Scan for the cell matching the given text and deliver its [X, Y] coordinate at center. 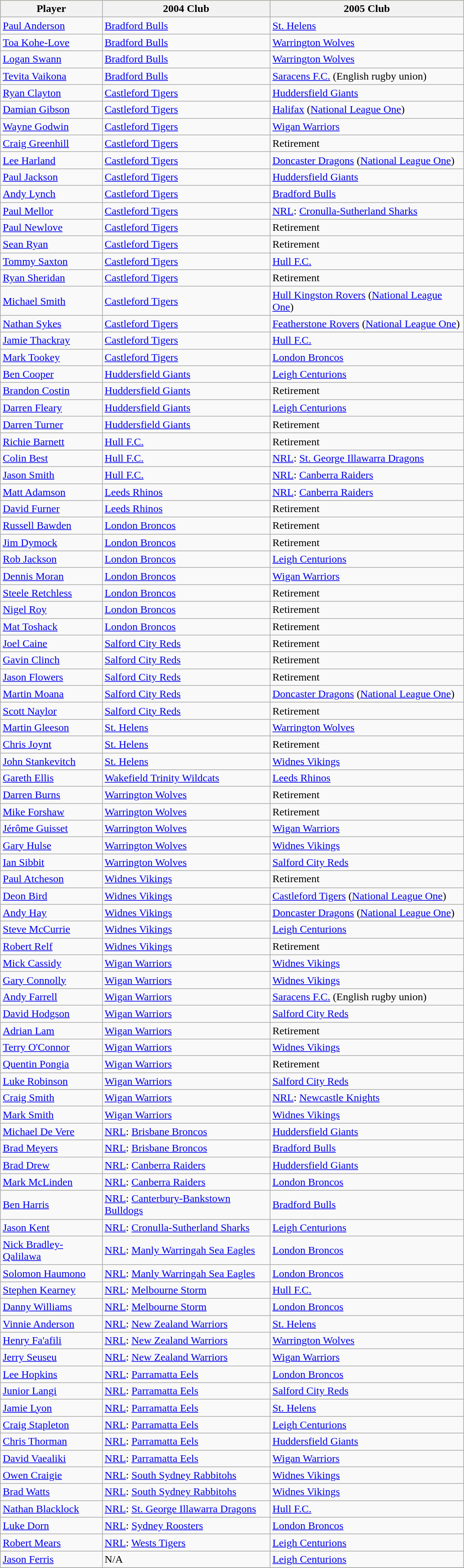
Logan Swann [51, 59]
Wayne Godwin [51, 126]
Tevita Vaikona [51, 76]
Steve McCurrie [51, 929]
David Furner [51, 509]
Gareth Ellis [51, 778]
NRL: Sydney Roosters [186, 1526]
Paul Atcheson [51, 879]
Deon Bird [51, 896]
Michael De Vere [51, 1132]
Martin Gleeson [51, 727]
Lee Harland [51, 160]
Craig Stapleton [51, 1425]
Stephen Kearney [51, 1290]
Paul Anderson [51, 26]
Chris Thorman [51, 1442]
Jerry Seuseu [51, 1358]
Danny Williams [51, 1307]
Brad Watts [51, 1492]
Michael Smith [51, 301]
Colin Best [51, 458]
Solomon Haumono [51, 1273]
2004 Club [186, 9]
Darren Turner [51, 425]
Jérôme Guisset [51, 829]
Ian Sibbit [51, 862]
Robert Mears [51, 1542]
Ben Cooper [51, 374]
Henry Fa'afili [51, 1341]
Jason Kent [51, 1228]
Dennis Moran [51, 576]
Adrian Lam [51, 1031]
Craig Smith [51, 1098]
Ben Harris [51, 1205]
Mick Cassidy [51, 963]
David Hodgson [51, 1013]
Jamie Lyon [51, 1408]
Chris Joynt [51, 744]
Nathan Sykes [51, 324]
Damian Gibson [51, 110]
Jason Smith [51, 475]
Quentin Pongia [51, 1064]
Nigel Roy [51, 610]
Brandon Costin [51, 391]
David Vaealiki [51, 1458]
Hull Kingston Rovers (National League One) [367, 301]
Darren Burns [51, 795]
Nick Bradley-Qalilawa [51, 1251]
Vinnie Anderson [51, 1323]
Wakefield Trinity Wildcats [186, 778]
Player [51, 9]
Mark McLinden [51, 1182]
Luke Robinson [51, 1081]
Matt Adamson [51, 492]
Jamie Thackray [51, 340]
Junior Langi [51, 1391]
Craig Greenhill [51, 143]
Mike Forshaw [51, 812]
N/A [186, 1559]
Lee Hopkins [51, 1374]
Nathan Blacklock [51, 1509]
Andy Lynch [51, 194]
Luke Dorn [51, 1526]
Owen Craigie [51, 1475]
Halifax (National League One) [367, 110]
NRL: Newcastle Knights [367, 1098]
Gary Hulse [51, 845]
Steele Retchless [51, 593]
Brad Drew [51, 1165]
Richie Barnett [51, 441]
Paul Newlove [51, 228]
Martin Moana [51, 694]
Gary Connolly [51, 980]
Andy Hay [51, 913]
Castleford Tigers (National League One) [367, 896]
Ryan Sheridan [51, 278]
Gavin Clinch [51, 660]
Darren Fleary [51, 408]
Ryan Clayton [51, 93]
Russell Bawden [51, 526]
Jason Ferris [51, 1559]
Featherstone Rovers (National League One) [367, 324]
Paul Mellor [51, 211]
Mark Smith [51, 1115]
Robert Relf [51, 946]
Scott Naylor [51, 711]
NRL: Canterbury-Bankstown Bulldogs [186, 1205]
Toa Kohe-Love [51, 42]
Rob Jackson [51, 559]
Brad Meyers [51, 1148]
Jason Flowers [51, 677]
Joel Caine [51, 643]
John Stankevitch [51, 761]
Sean Ryan [51, 245]
Jim Dymock [51, 543]
Mat Toshack [51, 627]
Paul Jackson [51, 177]
Terry O'Connor [51, 1048]
Tommy Saxton [51, 261]
Andy Farrell [51, 997]
Mark Tookey [51, 357]
2005 Club [367, 9]
NRL: Wests Tigers [186, 1542]
